Output the [x, y] coordinate of the center of the cell containing the given text.  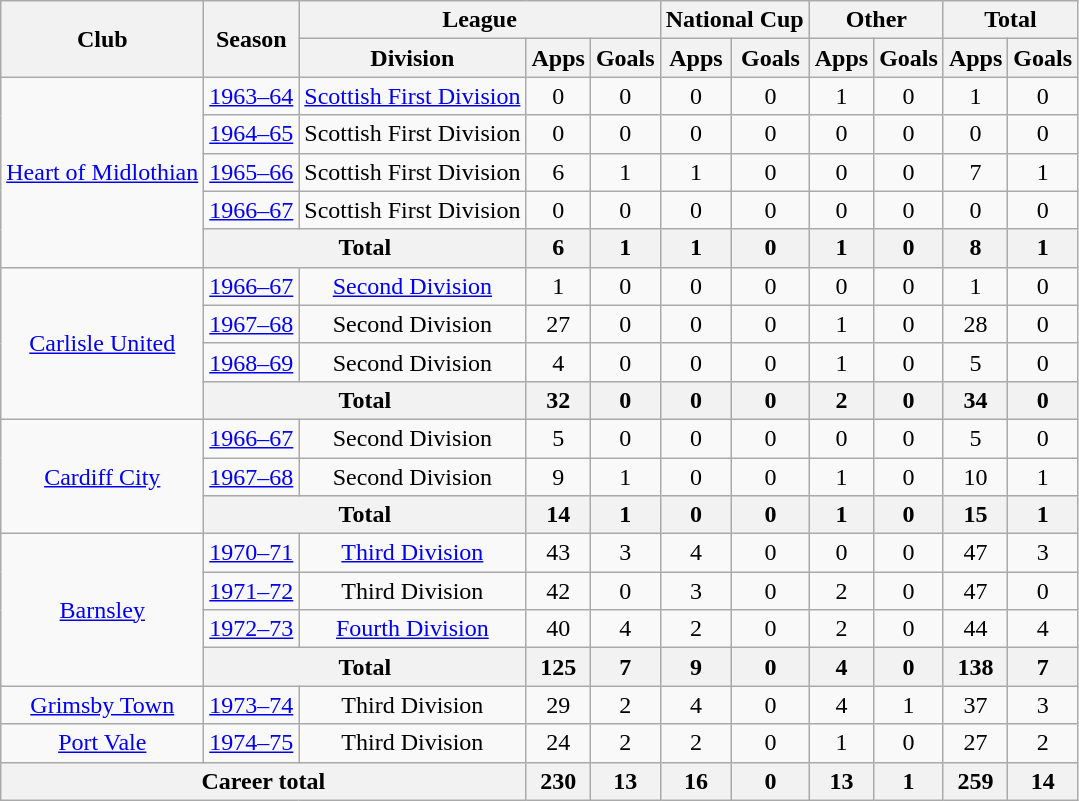
28 [975, 324]
138 [975, 667]
44 [975, 629]
Division [412, 58]
1970–71 [252, 553]
Carlisle United [102, 343]
32 [558, 400]
1974–75 [252, 743]
1972–73 [252, 629]
29 [558, 705]
1963–64 [252, 96]
Cardiff City [102, 476]
42 [558, 591]
34 [975, 400]
Grimsby Town [102, 705]
Season [252, 39]
24 [558, 743]
Club [102, 39]
43 [558, 553]
16 [696, 781]
1971–72 [252, 591]
Port Vale [102, 743]
8 [975, 248]
37 [975, 705]
Career total [264, 781]
Other [876, 20]
259 [975, 781]
1968–69 [252, 362]
10 [975, 477]
125 [558, 667]
League [480, 20]
1964–65 [252, 134]
Barnsley [102, 610]
230 [558, 781]
1973–74 [252, 705]
Fourth Division [412, 629]
National Cup [734, 20]
40 [558, 629]
Heart of Midlothian [102, 172]
1965–66 [252, 172]
15 [975, 515]
